Provide the [X, Y] coordinate of the cell's center where the given text is located.  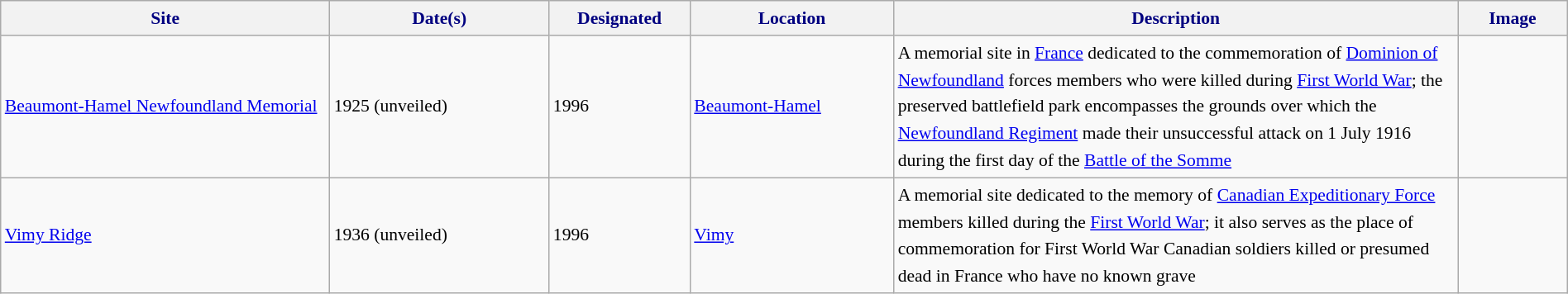
Vimy [791, 236]
1936 (unveiled) [440, 236]
Date(s) [440, 18]
Designated [619, 18]
Beaumont-Hamel [791, 107]
1925 (unveiled) [440, 107]
Vimy Ridge [165, 236]
Image [1513, 18]
Description [1176, 18]
Site [165, 18]
Location [791, 18]
Beaumont-Hamel Newfoundland Memorial [165, 107]
